Search for the cell housing the specified text and yield its [X, Y] center coordinate. 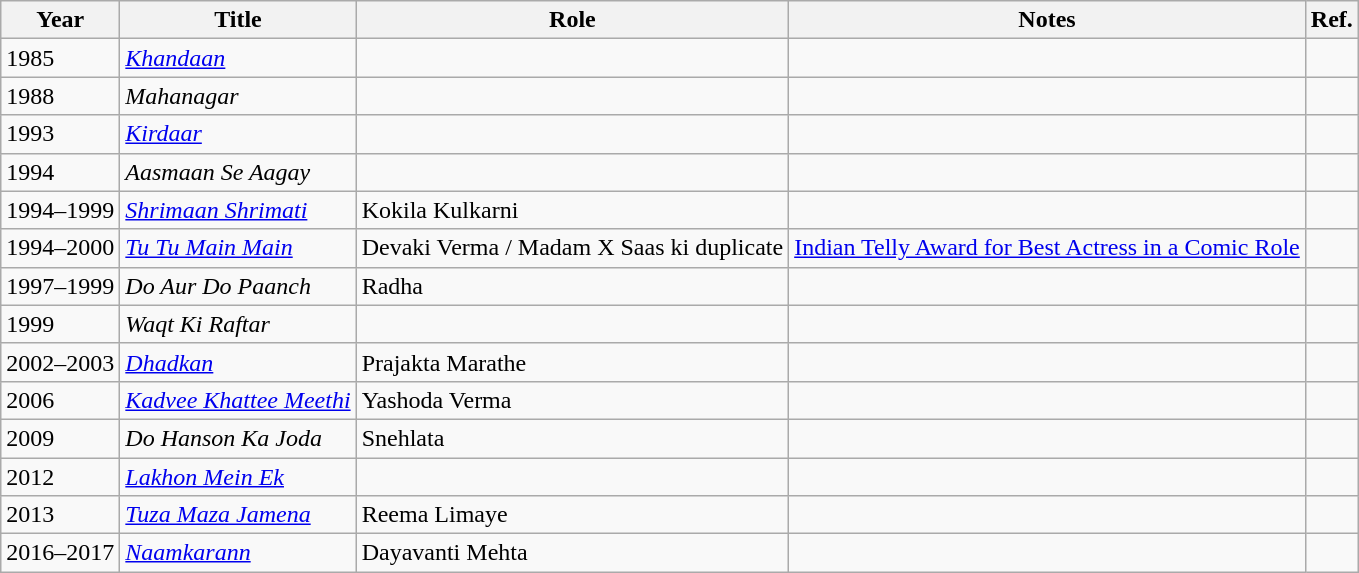
1994 [60, 172]
2016–2017 [60, 553]
Snehlata [572, 438]
1999 [60, 324]
Mahanagar [238, 96]
Aasmaan Se Aagay [238, 172]
Indian Telly Award for Best Actress in a Comic Role [1048, 248]
Reema Limaye [572, 515]
Role [572, 20]
2012 [60, 477]
Tuza Maza Jamena [238, 515]
2006 [60, 400]
Kokila Kulkarni [572, 210]
Kadvee Khattee Meethi [238, 400]
2002–2003 [60, 362]
Dhadkan [238, 362]
Shrimaan Shrimati [238, 210]
Do Hanson Ka Joda [238, 438]
Tu Tu Main Main [238, 248]
Notes [1048, 20]
Yashoda Verma [572, 400]
Title [238, 20]
1985 [60, 58]
Devaki Verma / Madam X Saas ki duplicate [572, 248]
Khandaan [238, 58]
Lakhon Mein Ek [238, 477]
1997–1999 [60, 286]
1993 [60, 134]
1994–1999 [60, 210]
2009 [60, 438]
1988 [60, 96]
Radha [572, 286]
1994–2000 [60, 248]
Prajakta Marathe [572, 362]
Do Aur Do Paanch [238, 286]
Kirdaar [238, 134]
Dayavanti Mehta [572, 553]
Ref. [1332, 20]
Naamkarann [238, 553]
Waqt Ki Raftar [238, 324]
Year [60, 20]
2013 [60, 515]
